Capture the cell that displays the provided text and extract its (X, Y) central coordinate. 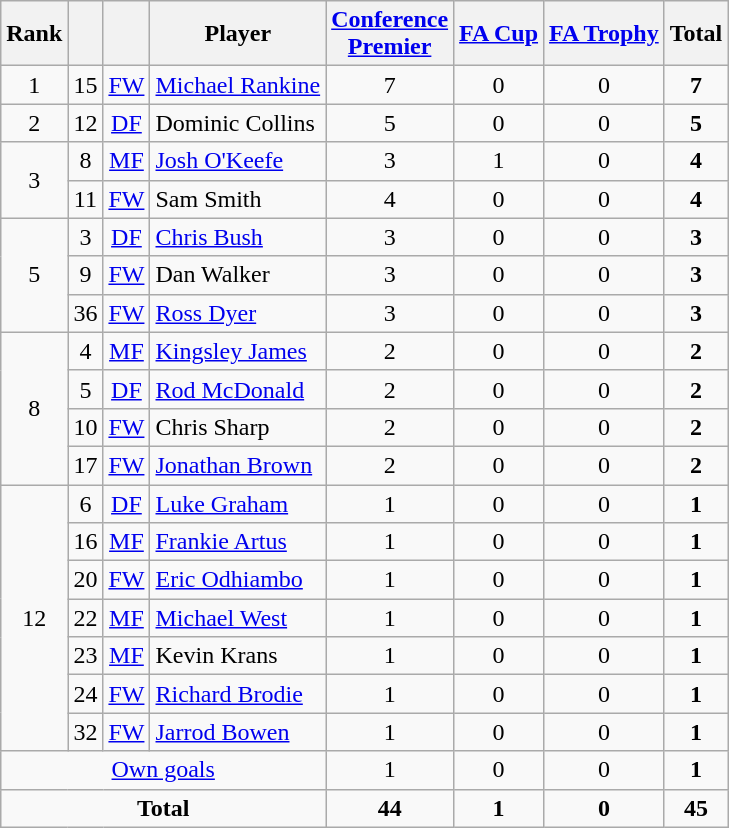
Jarrod Bowen (238, 732)
Chris Sharp (238, 427)
Josh O'Keefe (238, 161)
Player (238, 34)
10 (86, 427)
Michael Rankine (238, 85)
Rod McDonald (238, 389)
23 (86, 656)
Chris Bush (238, 237)
Jonathan Brown (238, 465)
22 (86, 618)
Kingsley James (238, 351)
Kevin Krans (238, 656)
Rank (34, 34)
Ross Dyer (238, 313)
44 (390, 808)
Luke Graham (238, 503)
24 (86, 694)
9 (86, 275)
11 (86, 199)
32 (86, 732)
Dominic Collins (238, 123)
36 (86, 313)
Own goals (164, 770)
ConferencePremier (390, 34)
20 (86, 580)
FA Trophy (604, 34)
15 (86, 85)
16 (86, 542)
Richard Brodie (238, 694)
Michael West (238, 618)
17 (86, 465)
45 (696, 808)
Sam Smith (238, 199)
Eric Odhiambo (238, 580)
6 (86, 503)
Frankie Artus (238, 542)
Dan Walker (238, 275)
FA Cup (499, 34)
